Capture the cell that displays the provided text and extract its [X, Y] central coordinate. 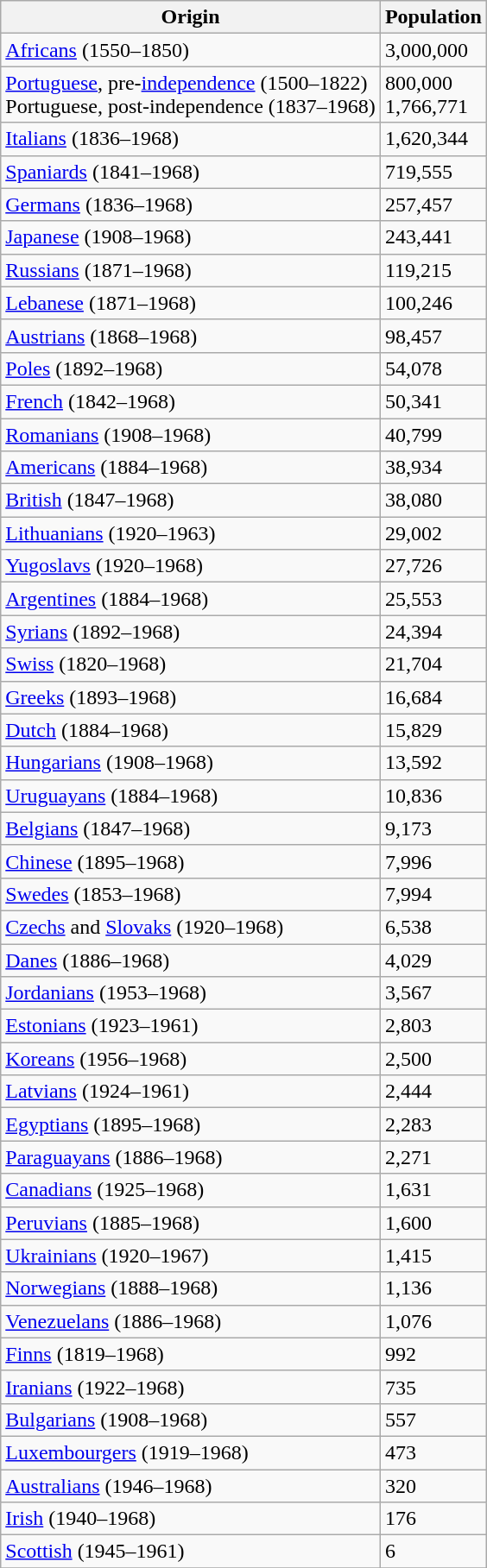
557 [433, 1420]
Danes (1886–1968) [191, 960]
98,457 [433, 336]
2,444 [433, 1092]
1,600 [433, 1223]
Dutch (1884–1968) [191, 730]
Egyptians (1895–1968) [191, 1124]
Italians (1836–1968) [191, 139]
21,704 [433, 664]
2,283 [433, 1124]
735 [433, 1387]
6,538 [433, 927]
243,441 [433, 237]
473 [433, 1452]
119,215 [433, 270]
Japanese (1908–1968) [191, 237]
Lebanese (1871–1968) [191, 303]
1,631 [433, 1190]
1,620,344 [433, 139]
320 [433, 1485]
25,553 [433, 599]
4,029 [433, 960]
British (1847–1968) [191, 501]
992 [433, 1354]
Irish (1940–1968) [191, 1519]
Swiss (1820–1968) [191, 664]
Population [433, 17]
100,246 [433, 303]
Jordanians (1953–1968) [191, 993]
40,799 [433, 434]
2,271 [433, 1157]
15,829 [433, 730]
29,002 [433, 533]
13,592 [433, 763]
Romanians (1908–1968) [191, 434]
Russians (1871–1968) [191, 270]
Swedes (1853–1968) [191, 894]
1,415 [433, 1256]
Latvians (1924–1961) [191, 1092]
Ukrainians (1920–1967) [191, 1256]
Australians (1946–1968) [191, 1485]
6 [433, 1552]
Hungarians (1908–1968) [191, 763]
Chinese (1895–1968) [191, 861]
Estonians (1923–1961) [191, 1026]
Yugoslavs (1920–1968) [191, 566]
10,836 [433, 796]
176 [433, 1519]
Scottish (1945–1961) [191, 1552]
Greeks (1893–1968) [191, 697]
French (1842–1968) [191, 401]
Canadians (1925–1968) [191, 1190]
54,078 [433, 368]
Germans (1836–1968) [191, 205]
800,0001,766,771 [433, 95]
Origin [191, 17]
2,803 [433, 1026]
Iranians (1922–1968) [191, 1387]
Portuguese, pre-independence (1500–1822) Portuguese, post-independence (1837–1968) [191, 95]
Africans (1550–1850) [191, 50]
Lithuanians (1920–1963) [191, 533]
24,394 [433, 632]
9,173 [433, 828]
Syrians (1892–1968) [191, 632]
Peruvians (1885–1968) [191, 1223]
Spaniards (1841–1968) [191, 172]
38,934 [433, 468]
1,076 [433, 1321]
1,136 [433, 1288]
Koreans (1956–1968) [191, 1059]
3,567 [433, 993]
Austrians (1868–1968) [191, 336]
7,996 [433, 861]
50,341 [433, 401]
Czechs and Slovaks (1920–1968) [191, 927]
Norwegians (1888–1968) [191, 1288]
Poles (1892–1968) [191, 368]
Uruguayans (1884–1968) [191, 796]
Argentines (1884–1968) [191, 599]
2,500 [433, 1059]
38,080 [433, 501]
Paraguayans (1886–1968) [191, 1157]
7,994 [433, 894]
Finns (1819–1968) [191, 1354]
Luxembourgers (1919–1968) [191, 1452]
257,457 [433, 205]
16,684 [433, 697]
27,726 [433, 566]
719,555 [433, 172]
3,000,000 [433, 50]
Belgians (1847–1968) [191, 828]
Bulgarians (1908–1968) [191, 1420]
Venezuelans (1886–1968) [191, 1321]
Americans (1884–1968) [191, 468]
